Return [x, y] of the center of cell containing provided text 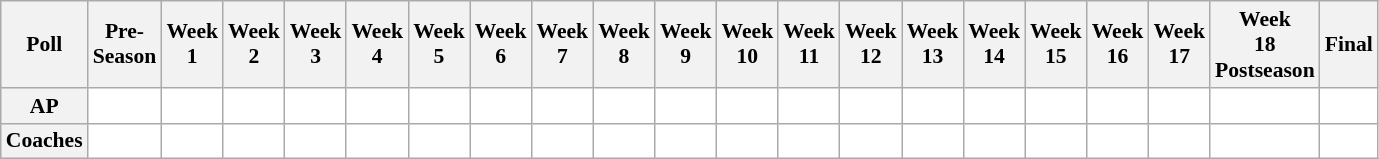
Week12 [871, 44]
Week13 [933, 44]
Poll [44, 44]
AP [44, 106]
Week16 [1118, 44]
Week11 [809, 44]
Final [1349, 44]
Week8 [624, 44]
Week6 [501, 44]
Pre-Season [125, 44]
Week7 [562, 44]
Week2 [254, 44]
Coaches [44, 141]
Week10 [748, 44]
Week4 [377, 44]
Week5 [439, 44]
Week18Postseason [1265, 44]
Week14 [994, 44]
Week17 [1179, 44]
Week9 [686, 44]
Week1 [192, 44]
Week3 [316, 44]
Week15 [1056, 44]
